Determine the (X, Y) coordinate at the center of the cell enclosing the given text.  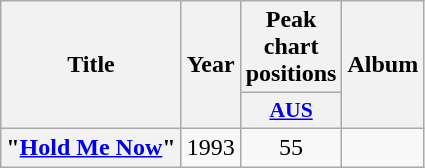
Year (210, 65)
1993 (210, 147)
55 (291, 147)
Peak chart positions (291, 47)
AUS (291, 111)
Album (383, 65)
"Hold Me Now" (91, 147)
Title (91, 65)
